Provide the (x, y) coordinate of the cell's center where the given text is located.  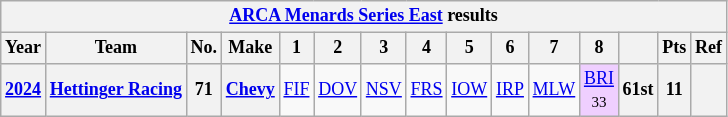
IRP (510, 90)
DOV (338, 90)
2024 (24, 90)
61st (638, 90)
No. (204, 48)
11 (674, 90)
FRS (426, 90)
8 (600, 48)
Year (24, 48)
Team (116, 48)
2 (338, 48)
71 (204, 90)
5 (470, 48)
IOW (470, 90)
Make (250, 48)
MLW (554, 90)
Chevy (250, 90)
NSV (384, 90)
ARCA Menards Series East results (364, 16)
BRI33 (600, 90)
Pts (674, 48)
7 (554, 48)
6 (510, 48)
Ref (709, 48)
3 (384, 48)
4 (426, 48)
Hettinger Racing (116, 90)
1 (296, 48)
FIF (296, 90)
